Identify which cell holds the provided text, then report its (X, Y) central coordinate. 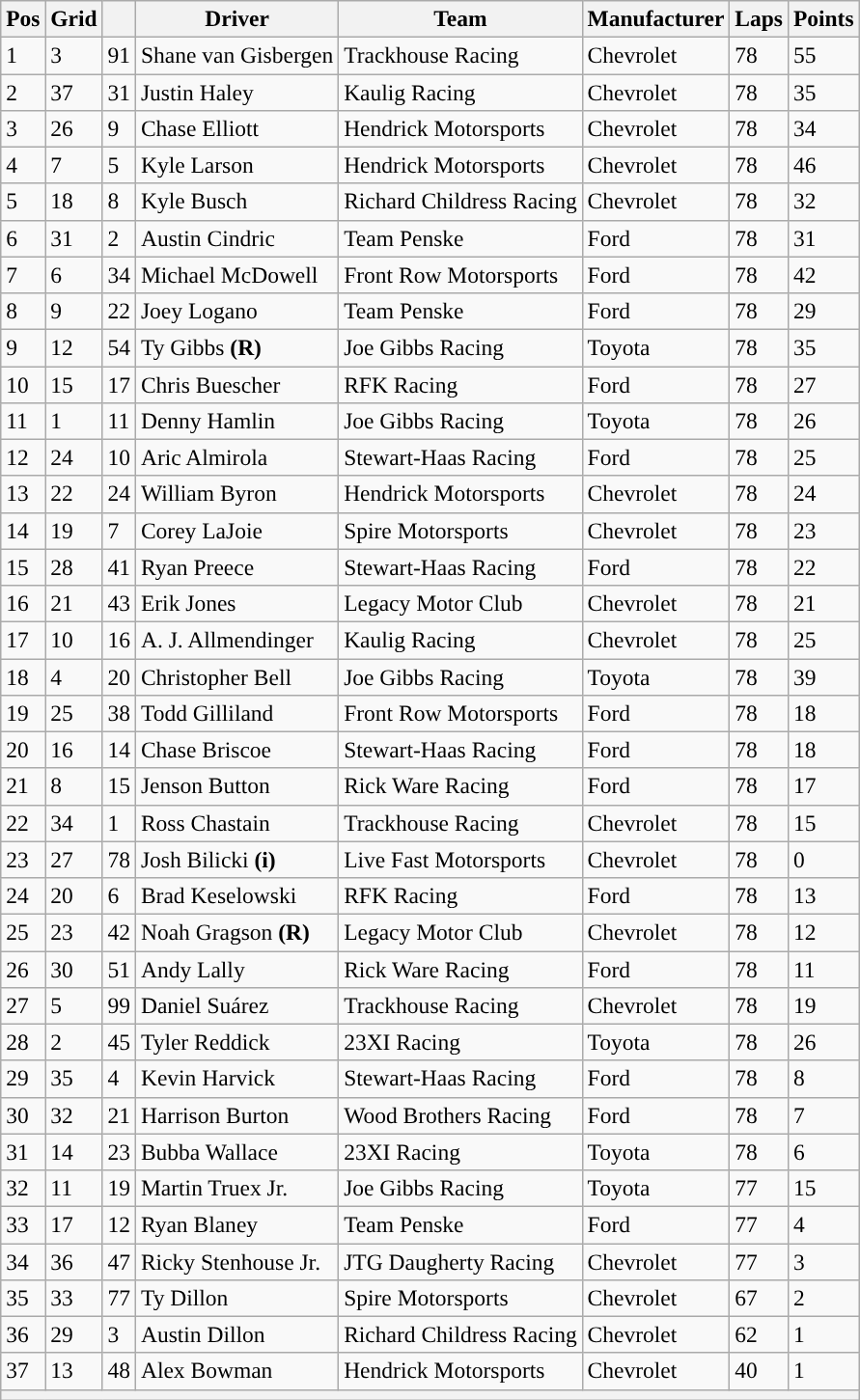
Ross Chastain (236, 823)
Pos (23, 18)
55 (823, 55)
51 (119, 969)
Driver (236, 18)
Joey Logano (236, 311)
Ty Gibbs (R) (236, 347)
Team (460, 18)
41 (119, 567)
Noah Gragson (R) (236, 932)
William Byron (236, 494)
Chris Buescher (236, 384)
Daniel Suárez (236, 1005)
Ryan Preece (236, 567)
Ty Dillon (236, 1298)
Wood Brothers Racing (460, 1115)
Harrison Burton (236, 1115)
Aric Almirola (236, 457)
Manufacturer (656, 18)
Live Fast Motorsports (460, 860)
Ricky Stenhouse Jr. (236, 1261)
Josh Bilicki (i) (236, 860)
Austin Cindric (236, 238)
0 (823, 860)
A. J. Allmendinger (236, 640)
Points (823, 18)
67 (759, 1298)
54 (119, 347)
Chase Elliott (236, 128)
Austin Dillon (236, 1334)
Alex Bowman (236, 1371)
40 (759, 1371)
43 (119, 603)
Tyler Reddick (236, 1042)
Denny Hamlin (236, 421)
Christopher Bell (236, 676)
99 (119, 1005)
Laps (759, 18)
Todd Gilliland (236, 713)
Corey LaJoie (236, 531)
Justin Haley (236, 92)
Brad Keselowski (236, 895)
45 (119, 1042)
Grid (73, 18)
Martin Truex Jr. (236, 1188)
46 (823, 165)
38 (119, 713)
62 (759, 1334)
Chase Briscoe (236, 750)
JTG Daugherty Racing (460, 1261)
Shane van Gisbergen (236, 55)
Erik Jones (236, 603)
91 (119, 55)
48 (119, 1371)
Kevin Harvick (236, 1079)
Kyle Larson (236, 165)
Kyle Busch (236, 202)
47 (119, 1261)
Michael McDowell (236, 275)
39 (823, 676)
Jenson Button (236, 786)
Ryan Blaney (236, 1224)
Bubba Wallace (236, 1152)
Andy Lally (236, 969)
